Extract the (x, y) coordinate from the center of the cell holding the provided text.  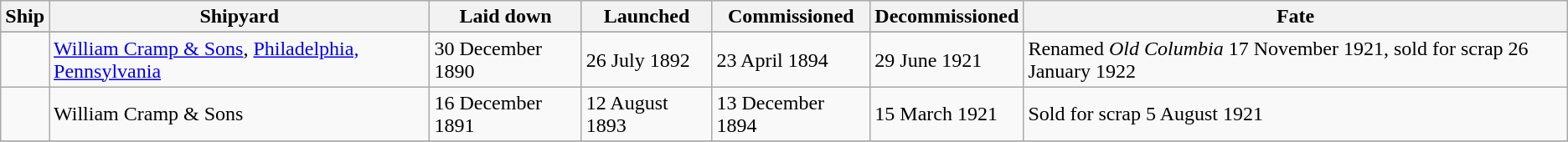
30 December 1890 (506, 60)
William Cramp & Sons (240, 114)
Ship (25, 17)
12 August 1893 (647, 114)
Launched (647, 17)
Commissioned (791, 17)
Laid down (506, 17)
Shipyard (240, 17)
Decommissioned (946, 17)
Fate (1295, 17)
23 April 1894 (791, 60)
26 July 1892 (647, 60)
Renamed Old Columbia 17 November 1921, sold for scrap 26 January 1922 (1295, 60)
29 June 1921 (946, 60)
Sold for scrap 5 August 1921 (1295, 114)
William Cramp & Sons, Philadelphia, Pennsylvania (240, 60)
16 December 1891 (506, 114)
15 March 1921 (946, 114)
13 December 1894 (791, 114)
